Detect which cell encompasses the target text, then output its [X, Y] center coordinate. 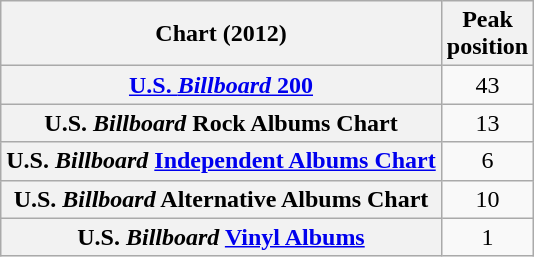
U.S. Billboard Alternative Albums Chart [222, 199]
U.S. Billboard Independent Albums Chart [222, 161]
13 [487, 123]
43 [487, 85]
U.S. Billboard Vinyl Albums [222, 237]
6 [487, 161]
10 [487, 199]
Chart (2012) [222, 34]
1 [487, 237]
U.S. Billboard 200 [222, 85]
Peakposition [487, 34]
U.S. Billboard Rock Albums Chart [222, 123]
